Pinpoint the cell where the given text exists, returning its [x, y] midpoint coordinate. 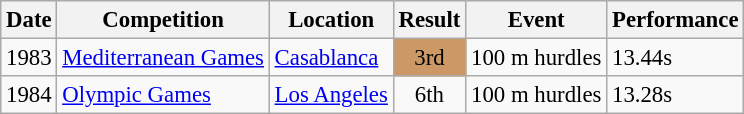
1984 [29, 95]
Olympic Games [163, 95]
3rd [430, 58]
13.44s [676, 58]
Event [536, 20]
Location [331, 20]
Mediterranean Games [163, 58]
Performance [676, 20]
Casablanca [331, 58]
13.28s [676, 95]
1983 [29, 58]
Los Angeles [331, 95]
Date [29, 20]
Competition [163, 20]
Result [430, 20]
6th [430, 95]
